Return (x, y) of the center of cell containing provided text 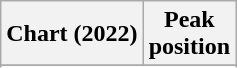
Chart (2022) (72, 34)
Peakposition (189, 34)
